Capture the cell that displays the provided text and extract its (X, Y) central coordinate. 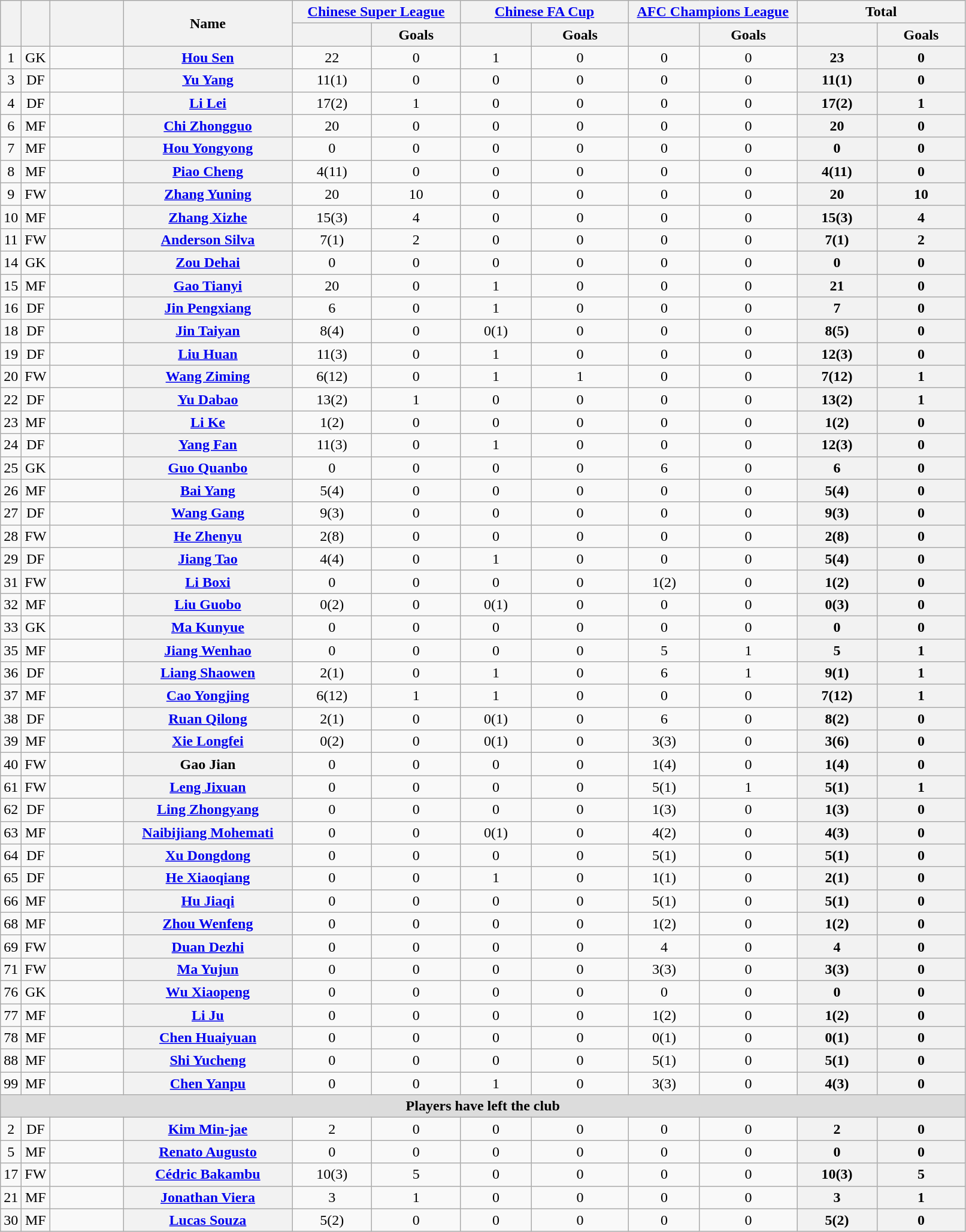
Zhou Wenfeng (207, 924)
61 (11, 787)
76 (11, 992)
Renato Augusto (207, 1152)
Yang Fan (207, 445)
He Xiaoqiang (207, 878)
Chen Yanpu (207, 1083)
Liu Guobo (207, 604)
8(4) (332, 331)
35 (11, 650)
9(1) (837, 673)
15 (11, 286)
Chinese Super League (376, 12)
66 (11, 901)
77 (11, 1015)
He Zhenyu (207, 536)
Li Lei (207, 103)
Yu Dabao (207, 399)
36 (11, 673)
Players have left the club (483, 1106)
27 (11, 513)
Liang Shaowen (207, 673)
69 (11, 946)
99 (11, 1083)
18 (11, 331)
4(4) (332, 559)
Gao Jian (207, 764)
33 (11, 627)
Naibijiang Mohemati (207, 833)
16 (11, 308)
Chi Zhongguo (207, 126)
64 (11, 855)
19 (11, 354)
Hu Jiaqi (207, 901)
8 (11, 171)
Total (882, 12)
Cao Yongjing (207, 696)
25 (11, 468)
8(2) (837, 719)
AFC Champions League (713, 12)
Zou Dehai (207, 262)
9 (11, 194)
Leng Jixuan (207, 787)
17 (11, 1175)
8(5) (837, 331)
0(3) (837, 604)
Liu Huan (207, 354)
Jiang Wenhao (207, 650)
Ma Yujun (207, 969)
37 (11, 696)
Piao Cheng (207, 171)
Shi Yucheng (207, 1061)
28 (11, 536)
4(2) (665, 833)
Yu Yang (207, 80)
39 (11, 741)
71 (11, 969)
11 (11, 240)
Hou Yongyong (207, 149)
78 (11, 1038)
Zhang Xizhe (207, 217)
1(1) (665, 878)
14 (11, 262)
30 (11, 1220)
Xu Dongdong (207, 855)
62 (11, 810)
Wu Xiaopeng (207, 992)
Gao Tianyi (207, 286)
Li Ju (207, 1015)
Ruan Qilong (207, 719)
26 (11, 491)
Jin Pengxiang (207, 308)
Chinese FA Cup (545, 12)
Hou Sen (207, 57)
32 (11, 604)
63 (11, 833)
Jonathan Viera (207, 1197)
Li Ke (207, 422)
Wang Ziming (207, 377)
Wang Gang (207, 513)
Zhang Yuning (207, 194)
Bai Yang (207, 491)
38 (11, 719)
Xie Longfei (207, 741)
31 (11, 582)
68 (11, 924)
29 (11, 559)
Name (207, 23)
Jiang Tao (207, 559)
3(6) (837, 741)
Guo Quanbo (207, 468)
Anderson Silva (207, 240)
65 (11, 878)
Ma Kunyue (207, 627)
Kim Min-jae (207, 1129)
Li Boxi (207, 582)
40 (11, 764)
24 (11, 445)
Cédric Bakambu (207, 1175)
Chen Huaiyuan (207, 1038)
Jin Taiyan (207, 331)
Duan Dezhi (207, 946)
Ling Zhongyang (207, 810)
Lucas Souza (207, 1220)
88 (11, 1061)
